Return the (X, Y) coordinate for the center point of the cell that contains the specified text.  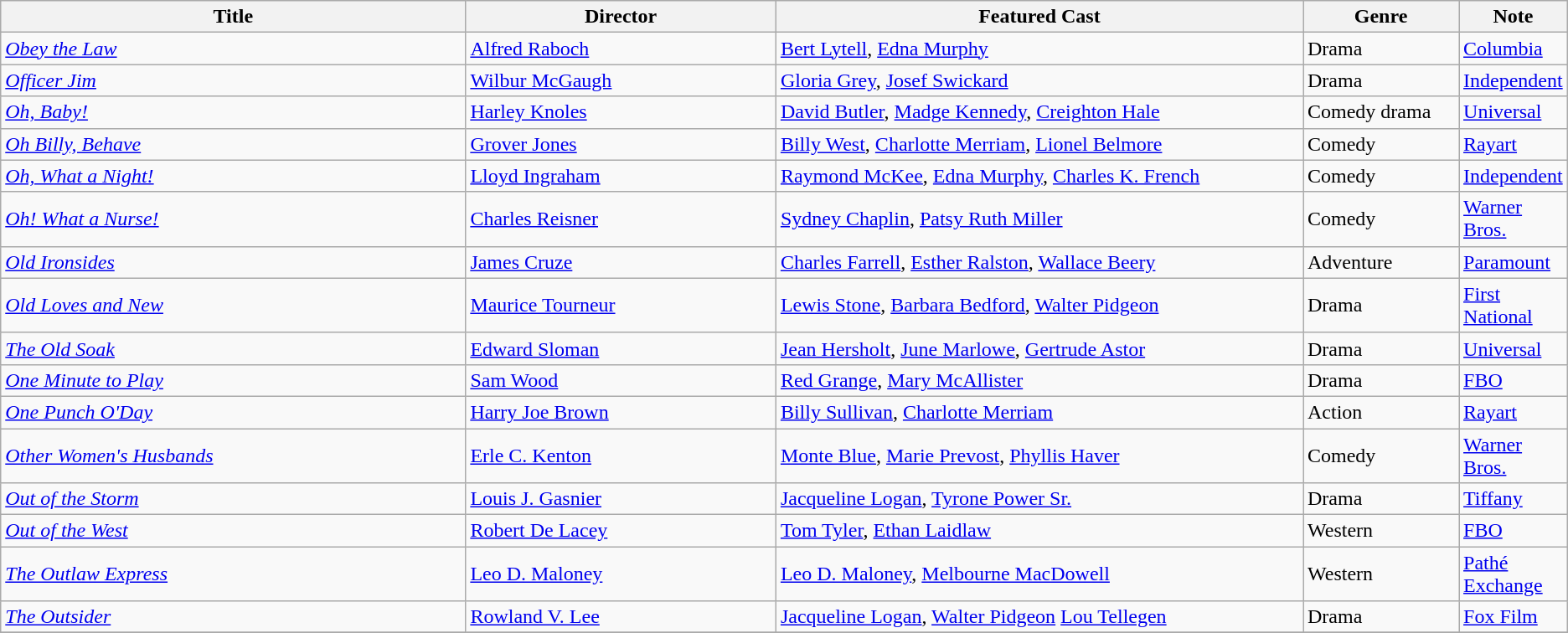
Charles Farrell, Esther Ralston, Wallace Beery (1039, 262)
Raymond McKee, Edna Murphy, Charles K. French (1039, 176)
Oh Billy, Behave (233, 144)
Title (233, 17)
Old Loves and New (233, 305)
Red Grange, Mary McAllister (1039, 380)
Monte Blue, Marie Prevost, Phyllis Haver (1039, 455)
Jacqueline Logan, Walter Pidgeon Lou Tellegen (1039, 617)
Oh, Baby! (233, 112)
Leo D. Maloney (622, 574)
Wilbur McGaugh (622, 80)
Oh, What a Night! (233, 176)
Jacqueline Logan, Tyrone Power Sr. (1039, 499)
Note (1514, 17)
Alfred Raboch (622, 49)
Lewis Stone, Barbara Bedford, Walter Pidgeon (1039, 305)
Billy Sullivan, Charlotte Merriam (1039, 412)
David Butler, Madge Kennedy, Creighton Hale (1039, 112)
Comedy drama (1381, 112)
Officer Jim (233, 80)
Tom Tyler, Ethan Laidlaw (1039, 531)
Out of the West (233, 531)
Obey the Law (233, 49)
First National (1514, 305)
Maurice Tourneur (622, 305)
Oh! What a Nurse! (233, 219)
Rowland V. Lee (622, 617)
Paramount (1514, 262)
Billy West, Charlotte Merriam, Lionel Belmore (1039, 144)
Jean Hersholt, June Marlowe, Gertrude Astor (1039, 348)
Columbia (1514, 49)
Adventure (1381, 262)
Charles Reisner (622, 219)
Leo D. Maloney, Melbourne MacDowell (1039, 574)
Other Women's Husbands (233, 455)
Sam Wood (622, 380)
One Punch O'Day (233, 412)
Director (622, 17)
Fox Film (1514, 617)
James Cruze (622, 262)
Out of the Storm (233, 499)
Genre (1381, 17)
Harley Knoles (622, 112)
The Outlaw Express (233, 574)
Bert Lytell, Edna Murphy (1039, 49)
Grover Jones (622, 144)
Tiffany (1514, 499)
The Old Soak (233, 348)
Action (1381, 412)
Pathé Exchange (1514, 574)
One Minute to Play (233, 380)
Sydney Chaplin, Patsy Ruth Miller (1039, 219)
Featured Cast (1039, 17)
Robert De Lacey (622, 531)
Gloria Grey, Josef Swickard (1039, 80)
Edward Sloman (622, 348)
Louis J. Gasnier (622, 499)
The Outsider (233, 617)
Lloyd Ingraham (622, 176)
Old Ironsides (233, 262)
Harry Joe Brown (622, 412)
Erle C. Kenton (622, 455)
